Return [X, Y] of the center of cell containing provided text 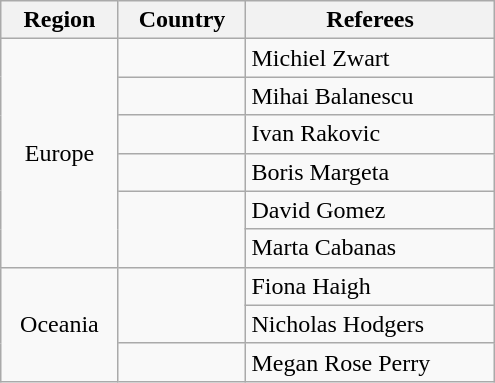
Oceania [60, 324]
Referees [370, 20]
Europe [60, 153]
David Gomez [370, 210]
Boris Margeta [370, 172]
Country [182, 20]
Michiel Zwart [370, 58]
Ivan Rakovic [370, 134]
Region [60, 20]
Megan Rose Perry [370, 362]
Mihai Balanescu [370, 96]
Nicholas Hodgers [370, 324]
Fiona Haigh [370, 286]
Marta Cabanas [370, 248]
